Provide the (x, y) coordinate of the cell's center where the given text is located.  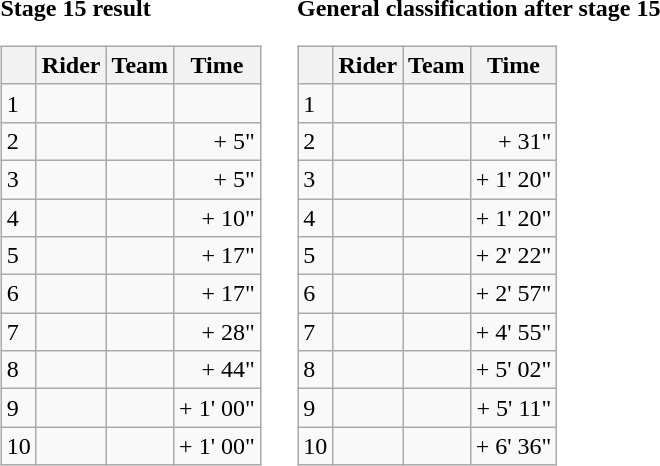
+ 6' 36" (514, 446)
+ 10" (218, 217)
+ 28" (218, 332)
+ 4' 55" (514, 332)
+ 31" (514, 141)
+ 2' 22" (514, 256)
+ 44" (218, 370)
+ 5' 02" (514, 370)
+ 5' 11" (514, 408)
+ 2' 57" (514, 294)
